For the text-containing cell, return its midpoint in (x, y) coordinate format. 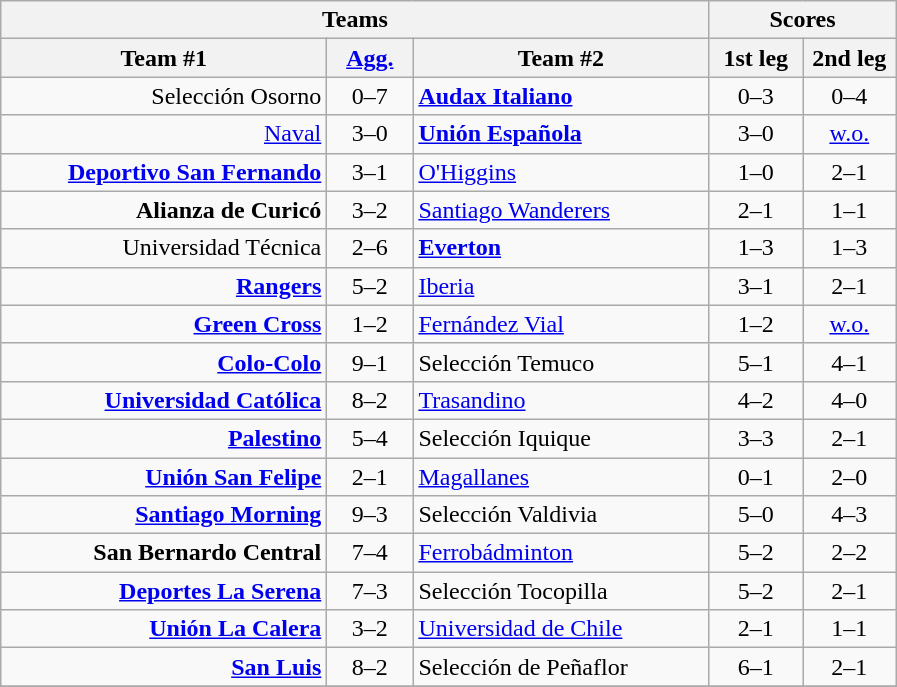
0–7 (370, 96)
Everton (561, 248)
7–3 (370, 591)
Green Cross (164, 324)
2–2 (849, 553)
Universidad Técnica (164, 248)
Palestino (164, 438)
Iberia (561, 286)
Santiago Morning (164, 515)
4–1 (849, 362)
San Luis (164, 667)
0–4 (849, 96)
Santiago Wanderers (561, 210)
Alianza de Curicó (164, 210)
Unión La Calera (164, 629)
Agg. (370, 58)
5–1 (756, 362)
Selección Valdivia (561, 515)
O'Higgins (561, 172)
Unión San Felipe (164, 477)
Audax Italiano (561, 96)
2–0 (849, 477)
Teams (355, 20)
Naval (164, 134)
9–1 (370, 362)
2–6 (370, 248)
Universidad de Chile (561, 629)
San Bernardo Central (164, 553)
0–3 (756, 96)
Trasandino (561, 400)
1st leg (756, 58)
Rangers (164, 286)
4–2 (756, 400)
Selección de Peñaflor (561, 667)
Selección Osorno (164, 96)
5–0 (756, 515)
Deportivo San Fernando (164, 172)
Colo-Colo (164, 362)
Universidad Católica (164, 400)
Selección Tocopilla (561, 591)
1–0 (756, 172)
4–0 (849, 400)
Scores (802, 20)
Magallanes (561, 477)
Ferrobádminton (561, 553)
5–4 (370, 438)
4–3 (849, 515)
3–3 (756, 438)
Selección Iquique (561, 438)
9–3 (370, 515)
Team #1 (164, 58)
0–1 (756, 477)
Unión Española (561, 134)
7–4 (370, 553)
Deportes La Serena (164, 591)
Team #2 (561, 58)
6–1 (756, 667)
Selección Temuco (561, 362)
Fernández Vial (561, 324)
2nd leg (849, 58)
